Identify which cell holds the provided text, then report its [X, Y] central coordinate. 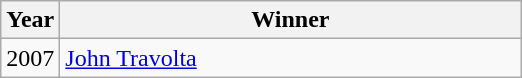
2007 [30, 58]
John Travolta [290, 58]
Year [30, 20]
Winner [290, 20]
